Provide the (x, y) coordinate of the cell's center where the given text is located.  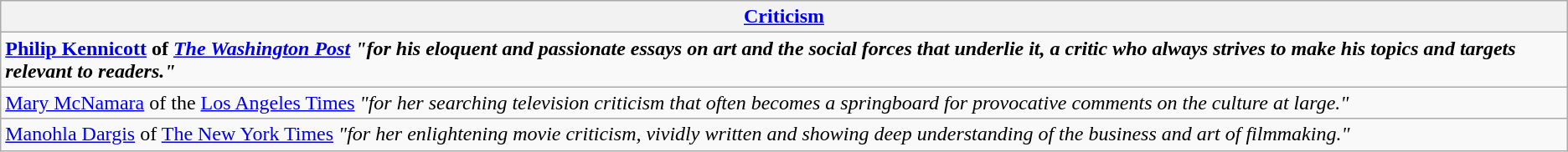
Criticism (784, 17)
